Return (X, Y) of the center of cell containing provided text 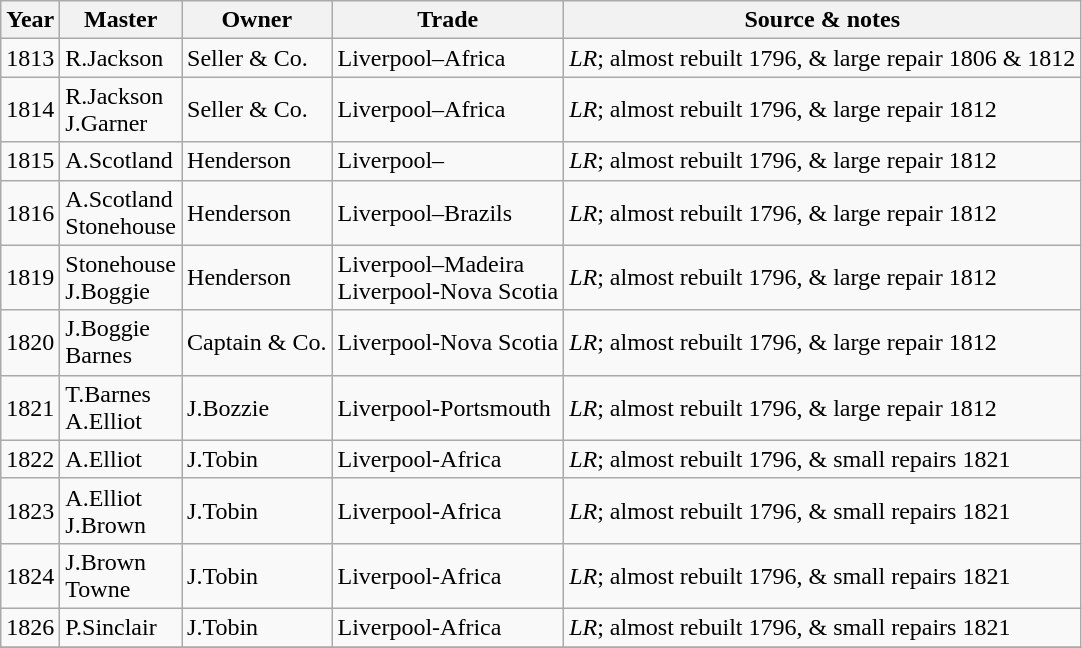
Liverpool-Portsmouth (448, 408)
LR; almost rebuilt 1796, & large repair 1806 & 1812 (822, 58)
Liverpool–MadeiraLiverpool-Nova Scotia (448, 278)
J.Bozzie (257, 408)
A.Elliot (121, 459)
Liverpool– (448, 161)
1813 (30, 58)
A.ElliotJ.Brown (121, 510)
A.Scotland (121, 161)
J.BrownTowne (121, 576)
Year (30, 20)
1815 (30, 161)
1826 (30, 627)
1814 (30, 110)
P.Sinclair (121, 627)
Master (121, 20)
Trade (448, 20)
StonehouseJ.Boggie (121, 278)
T.BarnesA.Elliot (121, 408)
1822 (30, 459)
1824 (30, 576)
J.BoggieBarnes (121, 342)
1823 (30, 510)
Owner (257, 20)
R.JacksonJ.Garner (121, 110)
Liverpool–Brazils (448, 212)
1820 (30, 342)
Liverpool-Nova Scotia (448, 342)
1821 (30, 408)
Source & notes (822, 20)
R.Jackson (121, 58)
A.ScotlandStonehouse (121, 212)
1819 (30, 278)
1816 (30, 212)
Captain & Co. (257, 342)
